Return (x, y) of the center of cell containing provided text 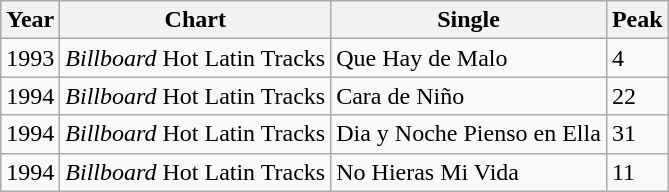
Peak (637, 20)
11 (637, 172)
Year (30, 20)
Chart (196, 20)
1993 (30, 58)
4 (637, 58)
22 (637, 96)
Cara de Niño (469, 96)
No Hieras Mi Vida (469, 172)
Que Hay de Malo (469, 58)
Single (469, 20)
31 (637, 134)
Dia y Noche Pienso en Ella (469, 134)
